Return the (x, y) coordinate for the center point of the cell that contains the specified text.  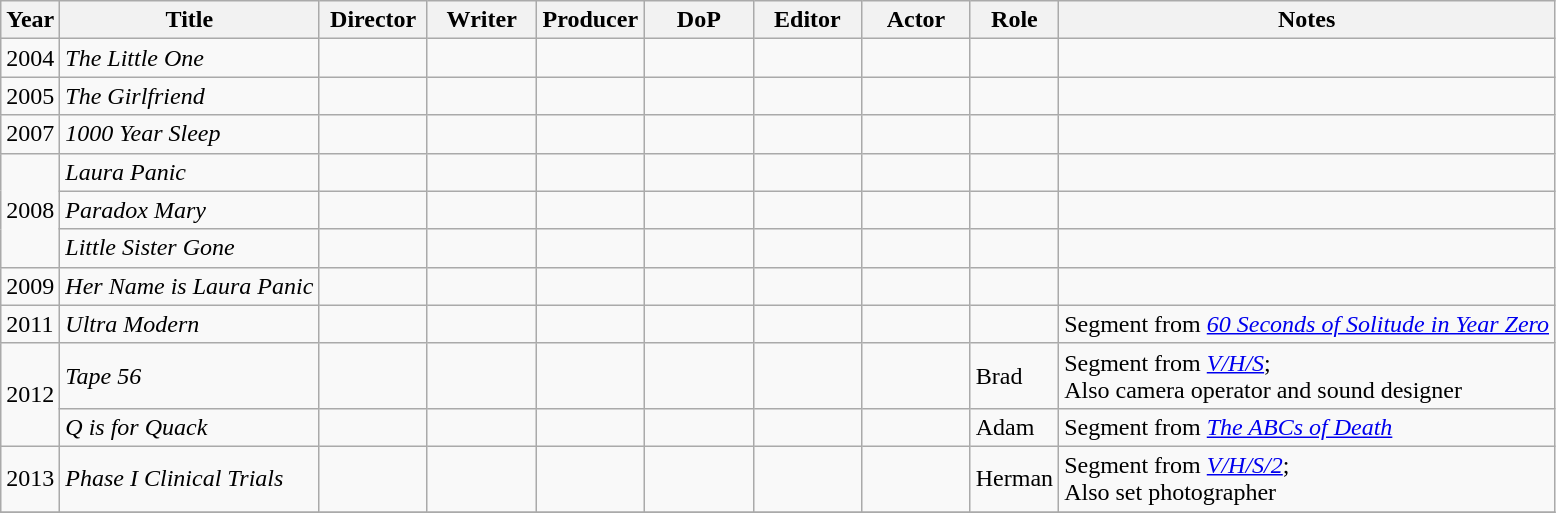
The Little One (190, 58)
Writer (482, 20)
2004 (30, 58)
Phase I Clinical Trials (190, 478)
Herman (1014, 478)
Year (30, 20)
Segment from V/H/S;Also camera operator and sound designer (1307, 376)
Title (190, 20)
Actor (916, 20)
1000 Year Sleep (190, 134)
Segment from 60 Seconds of Solitude in Year Zero (1307, 324)
Q is for Quack (190, 427)
2011 (30, 324)
Adam (1014, 427)
Ultra Modern (190, 324)
Segment from The ABCs of Death (1307, 427)
2008 (30, 210)
Producer (590, 20)
Laura Panic (190, 172)
Segment from V/H/S/2;Also set photographer (1307, 478)
Tape 56 (190, 376)
Paradox Mary (190, 210)
Role (1014, 20)
Her Name is Laura Panic (190, 286)
Director (374, 20)
2009 (30, 286)
2007 (30, 134)
2013 (30, 478)
Notes (1307, 20)
DoP (700, 20)
Editor (808, 20)
Little Sister Gone (190, 248)
The Girlfriend (190, 96)
2005 (30, 96)
2012 (30, 394)
Brad (1014, 376)
